Scan for the cell matching the given text and deliver its (x, y) coordinate at center. 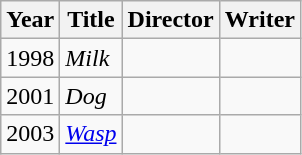
Wasp (91, 134)
Dog (91, 96)
Title (91, 20)
Milk (91, 58)
Writer (260, 20)
2001 (30, 96)
2003 (30, 134)
1998 (30, 58)
Director (170, 20)
Year (30, 20)
